Capture the cell that displays the provided text and extract its [x, y] central coordinate. 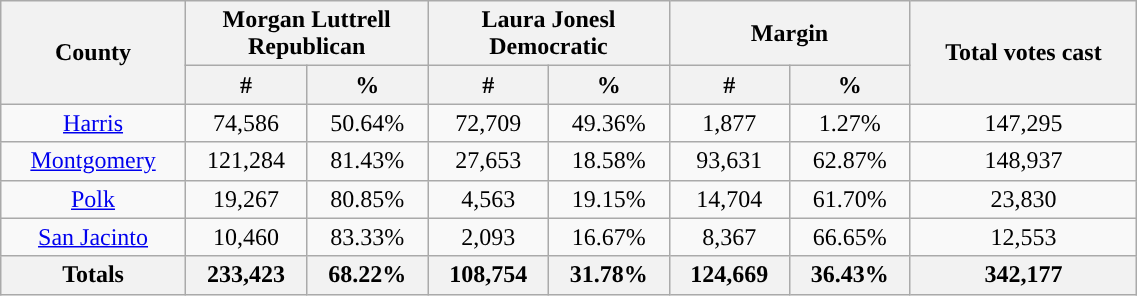
19.15% [608, 199]
Laura JoneslDemocratic [548, 34]
8,367 [730, 237]
County [94, 52]
19,267 [246, 199]
81.43% [368, 161]
342,177 [1024, 275]
31.78% [608, 275]
2,093 [488, 237]
83.33% [368, 237]
108,754 [488, 275]
121,284 [246, 161]
1.27% [850, 123]
50.64% [368, 123]
36.43% [850, 275]
49.36% [608, 123]
Totals [94, 275]
66.65% [850, 237]
10,460 [246, 237]
27,653 [488, 161]
San Jacinto [94, 237]
80.85% [368, 199]
Morgan LuttrellRepublican [306, 34]
18.58% [608, 161]
Polk [94, 199]
148,937 [1024, 161]
12,553 [1024, 237]
Harris [94, 123]
61.70% [850, 199]
4,563 [488, 199]
124,669 [730, 275]
1,877 [730, 123]
Montgomery [94, 161]
Total votes cast [1024, 52]
23,830 [1024, 199]
62.87% [850, 161]
233,423 [246, 275]
72,709 [488, 123]
14,704 [730, 199]
Margin [790, 34]
93,631 [730, 161]
74,586 [246, 123]
68.22% [368, 275]
16.67% [608, 237]
147,295 [1024, 123]
